Locate the cell with the specified text and output its [X, Y] center coordinate. 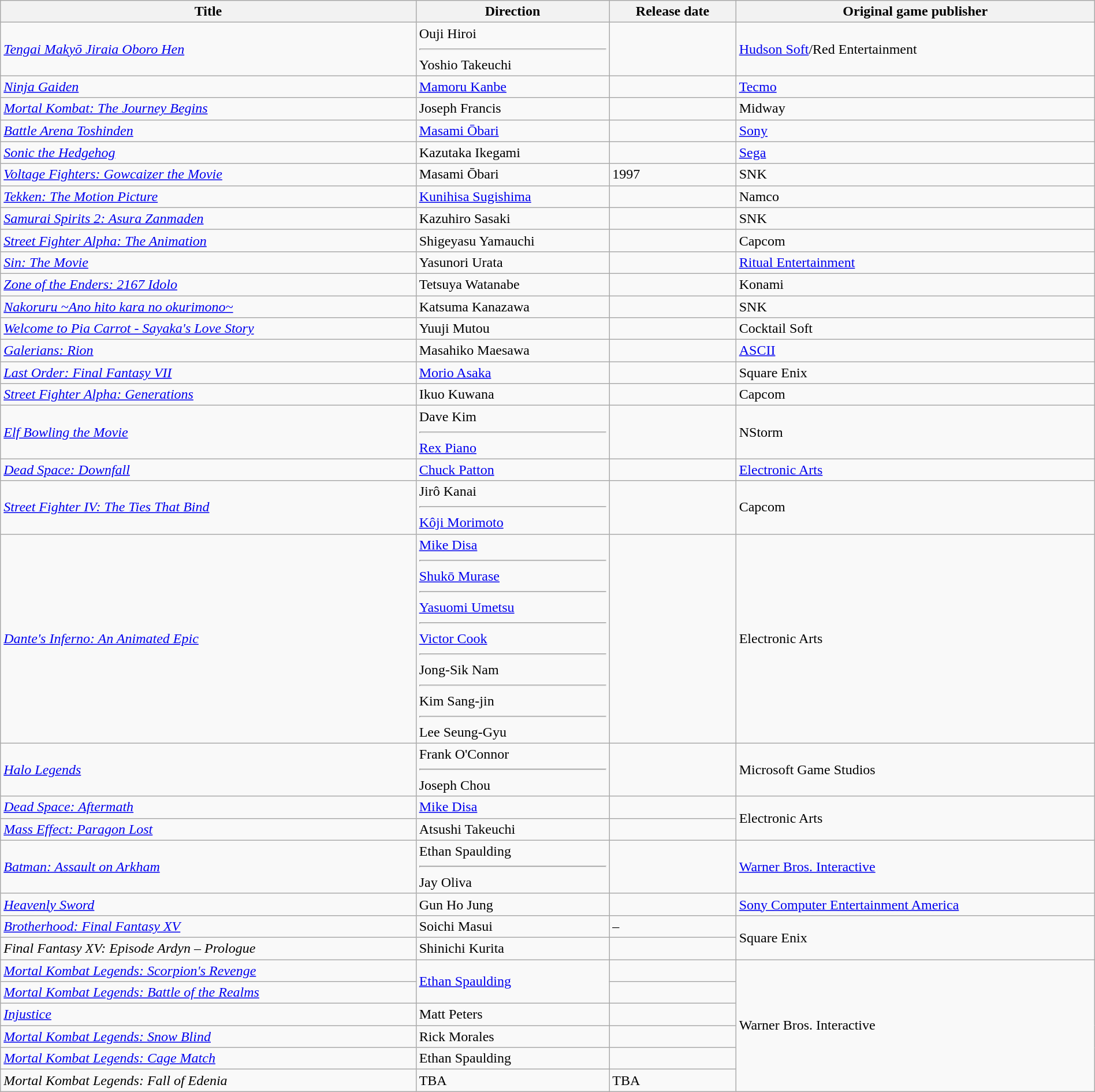
Sony Computer Entertainment America [915, 904]
Kunihisa Sugishima [513, 196]
Ninja Gaiden [208, 87]
Masahiko Maesawa [513, 351]
Chuck Patton [513, 470]
Final Fantasy XV: Episode Ardyn – Prologue [208, 948]
Mike Disa [513, 807]
Ouji HiroiYoshio Takeuchi [513, 49]
Sega [915, 153]
Street Fighter Alpha: The Animation [208, 240]
Voltage Fighters: Gowcaizer the Movie [208, 174]
Joseph Francis [513, 109]
Namco [915, 196]
Tengai Makyō Jiraia Oboro Hen [208, 49]
Microsoft Game Studios [915, 770]
Katsuma Kanazawa [513, 307]
Ikuo Kuwana [513, 395]
Atsushi Takeuchi [513, 829]
Mortal Kombat Legends: Scorpion's Revenge [208, 970]
Mortal Kombat Legends: Snow Blind [208, 1037]
Title [208, 12]
Zone of the Enders: 2167 Idolo [208, 284]
Elf Bowling the Movie [208, 432]
Sin: The Movie [208, 262]
Dante's Inferno: An Animated Epic [208, 638]
Mortal Kombat: The Journey Begins [208, 109]
Release date [672, 12]
Direction [513, 12]
Mamoru Kanbe [513, 87]
Original game publisher [915, 12]
Hudson Soft/Red Entertainment [915, 49]
Tetsuya Watanabe [513, 284]
Galerians: Rion [208, 351]
Mike DisaShukō MuraseYasuomi UmetsuVictor CookJong-Sik NamKim Sang-jinLee Seung-Gyu [513, 638]
Dead Space: Aftermath [208, 807]
Mortal Kombat Legends: Battle of the Realms [208, 993]
Morio Asaka [513, 373]
Tecmo [915, 87]
Midway [915, 109]
Street Fighter IV: The Ties That Bind [208, 507]
Heavenly Sword [208, 904]
ASCII [915, 351]
Soichi Masui [513, 926]
Ethan SpauldingJay Oliva [513, 867]
Kazutaka Ikegami [513, 153]
Injustice [208, 1015]
Jirô KanaiKôji Morimoto [513, 507]
Mass Effect: Paragon Lost [208, 829]
Last Order: Final Fantasy VII [208, 373]
Gun Ho Jung [513, 904]
Rick Morales [513, 1037]
Frank O'ConnorJoseph Chou [513, 770]
Tekken: The Motion Picture [208, 196]
Cocktail Soft [915, 329]
Kazuhiro Sasaki [513, 218]
Dead Space: Downfall [208, 470]
Nakoruru ~Ano hito kara no okurimono~ [208, 307]
Ritual Entertainment [915, 262]
Halo Legends [208, 770]
Konami [915, 284]
Dave KimRex Piano [513, 432]
Sonic the Hedgehog [208, 153]
Street Fighter Alpha: Generations [208, 395]
1997 [672, 174]
– [672, 926]
Mortal Kombat Legends: Fall of Edenia [208, 1080]
Matt Peters [513, 1015]
Brotherhood: Final Fantasy XV [208, 926]
Yasunori Urata [513, 262]
Mortal Kombat Legends: Cage Match [208, 1058]
Shinichi Kurita [513, 948]
Batman: Assault on Arkham [208, 867]
Shigeyasu Yamauchi [513, 240]
Battle Arena Toshinden [208, 131]
Sony [915, 131]
Yuuji Mutou [513, 329]
Samurai Spirits 2: Asura Zanmaden [208, 218]
Welcome to Pia Carrot - Sayaka's Love Story [208, 329]
NStorm [915, 432]
